Scan for the cell matching the given text and deliver its [x, y] coordinate at center. 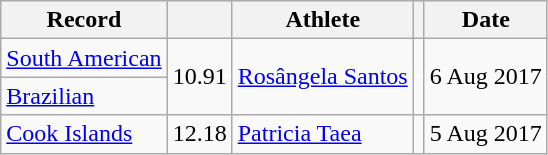
6 Aug 2017 [486, 77]
12.18 [200, 134]
Athlete [322, 20]
Record [84, 20]
Patricia Taea [322, 134]
10.91 [200, 77]
Cook Islands [84, 134]
Date [486, 20]
5 Aug 2017 [486, 134]
South American [84, 58]
Brazilian [84, 96]
Rosângela Santos [322, 77]
